Return the (x, y) coordinate for the center point of the cell that contains the specified text.  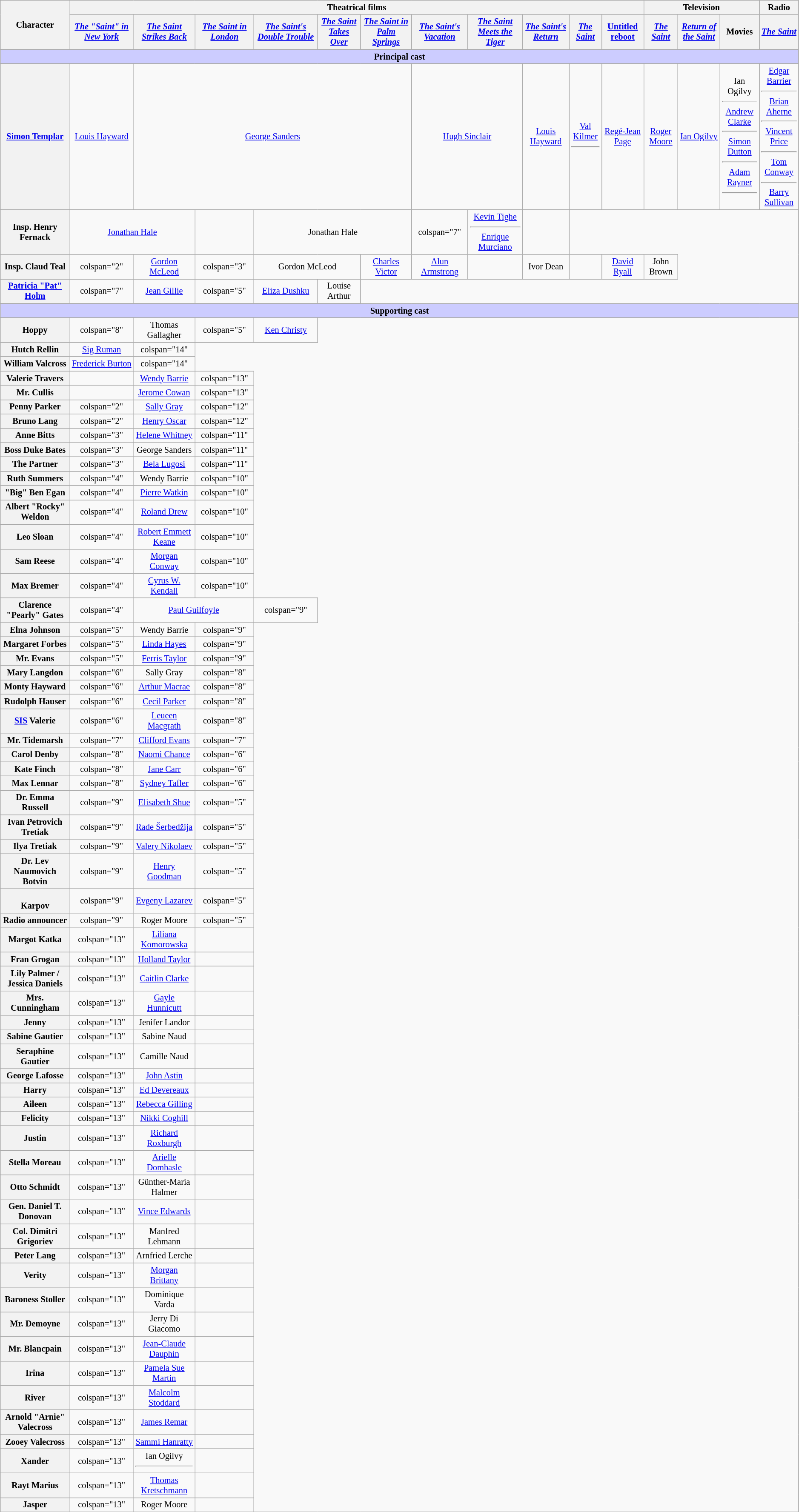
Evgeny Lazarev (164, 901)
Val Kilmer (586, 136)
Ilya Tretiak (35, 846)
Insp. Henry Fernack (35, 232)
Max Lennar (35, 783)
SIS Valerie (35, 721)
Jenifer Landor (164, 1022)
Verity (35, 1275)
Helene Whitney (164, 435)
Mr. Cullis (35, 392)
Simon Templar (35, 136)
Bruno Lang (35, 421)
Margot Katka (35, 940)
Ian Ogilvy Andrew Clarke Simon Dutton Adam Rayner (740, 136)
"Big" Ben Egan (35, 493)
Alun Armstrong (440, 267)
The Saint in London (225, 32)
Leueen Macgrath (164, 721)
Lily Palmer / Jessica Daniels (35, 978)
Felicity (35, 1118)
Carol Denby (35, 755)
Sig Ruman (102, 349)
Bela Lugosi (164, 464)
Jerry Di Giacomo (164, 1324)
Monty Hayward (35, 687)
The Saint Takes Over (339, 32)
John Astin (164, 1075)
Clarence "Pearly" Gates (35, 610)
Max Bremer (35, 586)
Sydney Tafler (164, 783)
Kate Finch (35, 769)
Naomi Chance (164, 755)
Gayle Hunnicutt (164, 1003)
Otto Schmidt (35, 1187)
Jerome Cowan (164, 392)
Henry Goodman (164, 871)
Cecil Parker (164, 701)
Morgan Brittany (164, 1275)
Valerie Travers (35, 378)
Karpov (35, 901)
Jane Carr (164, 769)
The Saint's Vacation (440, 32)
Ed Devereaux (164, 1090)
Return of the Saint (699, 32)
Mr. Blancpain (35, 1349)
Seraphine Gautier (35, 1056)
George Lafosse (35, 1075)
Clifford Evans (164, 740)
Rayt Marius (35, 1485)
Cyrus W. Kendall (164, 586)
Ivan Petrovich Tretiak (35, 827)
Hugh Sinclair (467, 136)
Rebecca Gilling (164, 1104)
Sabine Gautier (35, 1037)
Anne Bitts (35, 435)
Principal cast (400, 57)
William Valcross (35, 364)
David Ryall (622, 267)
Dr. Lev Naumovich Botvin (35, 871)
Ferris Taylor (164, 658)
Movies (740, 32)
The Saint's Return (546, 32)
Dominique Varda (164, 1300)
Dr. Emma Russell (35, 803)
Harry (35, 1090)
Holland Taylor (164, 959)
Morgan Conway (164, 561)
Vince Edwards (164, 1212)
James Remar (164, 1422)
Theatrical films (357, 7)
The "Saint" in New York (102, 32)
Arnold "Arnie" Valecross (35, 1422)
Margaret Forbes (35, 644)
The Saint's Double Trouble (286, 32)
Boss Duke Bates (35, 450)
Stella Moreau (35, 1163)
Jasper (35, 1505)
Mary Langdon (35, 673)
Rade Šerbedžija (164, 827)
John Brown (661, 267)
Radio (779, 7)
Regé-Jean Page (622, 136)
Irina (35, 1373)
Baroness Stoller (35, 1300)
Liliana Komorowska (164, 940)
Hutch Rellin (35, 349)
Edgar Barrier Brian Aherne Vincent Price Tom Conway Barry Sullivan (779, 136)
Justin (35, 1138)
Elna Johnson (35, 630)
Richard Roxburgh (164, 1138)
Linda Hayes (164, 644)
Albert "Rocky" Weldon (35, 512)
Untitled reboot (622, 32)
Henry Oscar (164, 421)
Kevin Tighe Enrique Murciano (495, 232)
Roland Drew (164, 512)
Hoppy (35, 330)
Elisabeth Shue (164, 803)
Malcolm Stoddard (164, 1398)
Günther-Maria Halmer (164, 1187)
Arthur Macrae (164, 687)
Ivor Dean (546, 267)
Jean Gillie (164, 291)
Sam Reese (35, 561)
Thomas Kretschmann (164, 1485)
Thomas Gallagher (164, 330)
The Saint Meets the Tiger (495, 32)
Caitlin Clarke (164, 978)
Insp. Claud Teal (35, 267)
Rudolph Hauser (35, 701)
The Partner (35, 464)
Charles Victor (386, 267)
Supporting cast (400, 311)
Mr. Demoyne (35, 1324)
Sammi Hanratty (164, 1442)
Patricia "Pat" Holm (35, 291)
Television (702, 7)
Radio announcer (35, 920)
Xander (35, 1461)
Manfred Lehmann (164, 1236)
Pamela Sue Martin (164, 1373)
Camille Naud (164, 1056)
The Saint Strikes Back (164, 32)
Eliza Dushku (286, 291)
Frederick Burton (102, 364)
Sabine Naud (164, 1037)
Mr. Evans (35, 658)
Paul Guilfoyle (194, 610)
Character (35, 25)
Jean-Claude Dauphin (164, 1349)
Arielle Dombasle (164, 1163)
Gen. Daniel T. Donovan (35, 1212)
Valery Nikolaev (164, 846)
Peter Lang (35, 1255)
Leo Sloan (35, 537)
Ken Christy (286, 330)
Fran Grogan (35, 959)
Jenny (35, 1022)
Louise Arthur (339, 291)
Zooey Valecross (35, 1442)
Mrs. Cunningham (35, 1003)
River (35, 1398)
Pierre Watkin (164, 493)
Mr. Tidemarsh (35, 740)
Nikki Coghill (164, 1118)
Aileen (35, 1104)
Ruth Summers (35, 478)
Robert Emmett Keane (164, 537)
Penny Parker (35, 407)
The Saint in Palm Springs (386, 32)
Arnfried Lerche (164, 1255)
Col. Dimitri Grigoriev (35, 1236)
